Return the (X, Y) coordinate for the center point of the cell that contains the specified text.  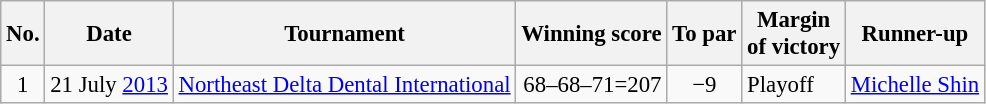
Michelle Shin (914, 85)
21 July 2013 (109, 85)
Tournament (344, 34)
1 (23, 85)
Winning score (592, 34)
Runner-up (914, 34)
−9 (704, 85)
Northeast Delta Dental International (344, 85)
No. (23, 34)
Playoff (794, 85)
68–68–71=207 (592, 85)
To par (704, 34)
Date (109, 34)
Marginof victory (794, 34)
